Return (x, y) of the center of cell containing provided text 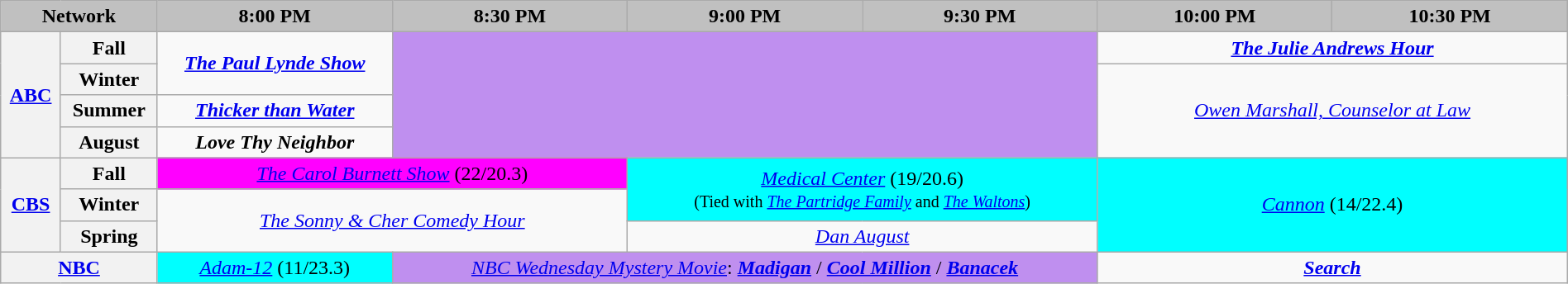
The Julie Andrews Hour (1332, 48)
8:00 PM (275, 17)
Medical Center (19/20.6)(Tied with The Partridge Family and The Waltons) (862, 189)
Spring (109, 236)
Dan August (862, 236)
Search (1332, 267)
10:00 PM (1215, 17)
Summer (109, 111)
9:30 PM (980, 17)
9:00 PM (744, 17)
Adam-12 (11/23.3) (275, 267)
ABC (31, 95)
CBS (31, 205)
The Carol Burnett Show (22/20.3) (392, 173)
The Sonny & Cher Comedy Hour (392, 220)
8:30 PM (509, 17)
August (109, 142)
Cannon (14/22.4) (1332, 205)
Love Thy Neighbor (275, 142)
Owen Marshall, Counselor at Law (1332, 111)
Network (79, 17)
The Paul Lynde Show (275, 64)
NBC Wednesday Mystery Movie: Madigan / Cool Million / Banacek (744, 267)
Thicker than Water (275, 111)
NBC (79, 267)
10:30 PM (1450, 17)
